Identify which cell holds the provided text, then report its (X, Y) central coordinate. 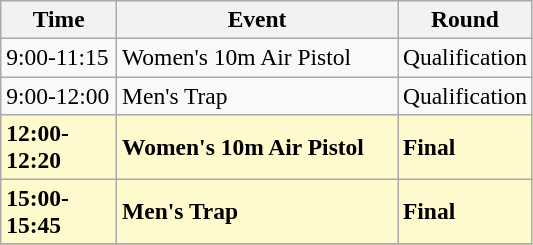
9:00-11:15 (59, 57)
Event (258, 19)
Time (59, 19)
Round (466, 19)
12:00-12:20 (59, 146)
15:00-15:45 (59, 212)
9:00-12:00 (59, 95)
